Find where the given text appears and provide that cell's center as [x, y] coordinate. 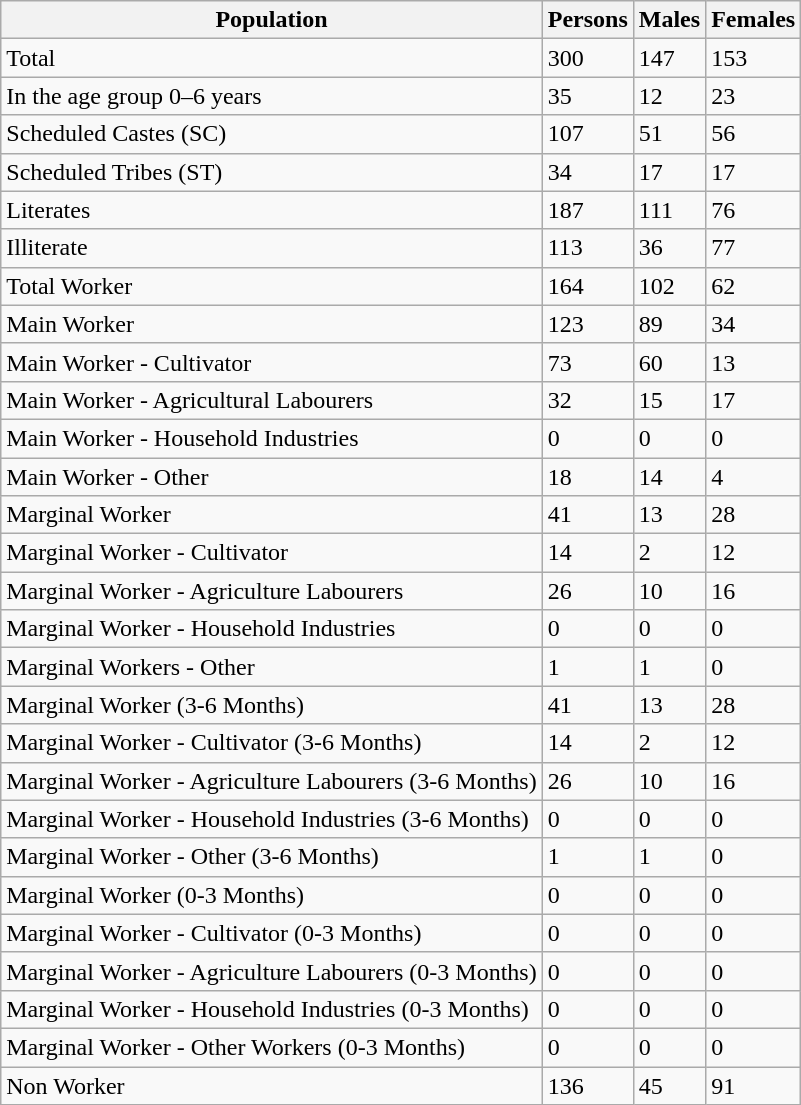
300 [588, 58]
89 [669, 324]
51 [669, 134]
Marginal Worker [272, 515]
187 [588, 210]
77 [754, 248]
Total [272, 58]
102 [669, 286]
147 [669, 58]
111 [669, 210]
Main Worker - Cultivator [272, 362]
76 [754, 210]
Marginal Worker - Cultivator (3-6 Months) [272, 743]
Marginal Worker - Other Workers (0-3 Months) [272, 1047]
Marginal Worker - Cultivator (0-3 Months) [272, 933]
Total Worker [272, 286]
Scheduled Castes (SC) [272, 134]
Marginal Worker (0-3 Months) [272, 895]
107 [588, 134]
Marginal Worker - Household Industries [272, 629]
Main Worker - Agricultural Labourers [272, 400]
73 [588, 362]
Persons [588, 20]
60 [669, 362]
Marginal Worker - Agriculture Labourers (3-6 Months) [272, 781]
Population [272, 20]
Marginal Worker - Agriculture Labourers [272, 591]
45 [669, 1085]
Marginal Worker - Household Industries (0-3 Months) [272, 1009]
In the age group 0–6 years [272, 96]
Main Worker - Other [272, 477]
91 [754, 1085]
Marginal Worker (3-6 Months) [272, 705]
23 [754, 96]
153 [754, 58]
4 [754, 477]
Main Worker - Household Industries [272, 438]
35 [588, 96]
62 [754, 286]
18 [588, 477]
Marginal Workers - Other [272, 667]
Males [669, 20]
Marginal Worker - Cultivator [272, 553]
Literates [272, 210]
56 [754, 134]
Non Worker [272, 1085]
Marginal Worker - Agriculture Labourers (0-3 Months) [272, 971]
164 [588, 286]
36 [669, 248]
Scheduled Tribes (ST) [272, 172]
123 [588, 324]
Main Worker [272, 324]
Females [754, 20]
113 [588, 248]
15 [669, 400]
Illiterate [272, 248]
136 [588, 1085]
Marginal Worker - Other (3-6 Months) [272, 857]
Marginal Worker - Household Industries (3-6 Months) [272, 819]
32 [588, 400]
